Detect which cell encompasses the target text, then output its [X, Y] center coordinate. 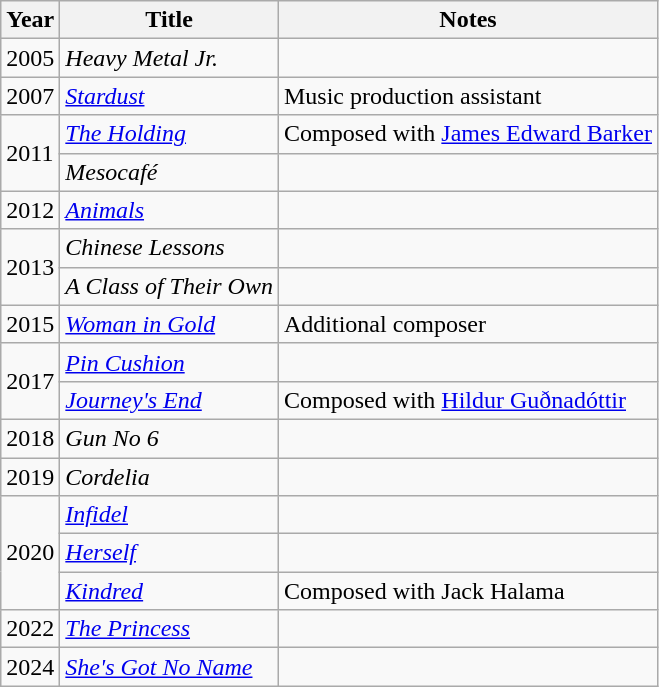
2017 [30, 381]
2019 [30, 477]
Composed with Jack Halama [468, 591]
Music production assistant [468, 96]
2005 [30, 58]
2015 [30, 324]
2020 [30, 553]
Pin Cushion [170, 362]
Chinese Lessons [170, 248]
2018 [30, 438]
2011 [30, 153]
She's Got No Name [170, 667]
Animals [170, 210]
Composed with Hildur Guðnadóttir [468, 400]
Herself [170, 553]
The Princess [170, 629]
Mesocafé [170, 172]
Infidel [170, 515]
Year [30, 20]
Journey's End [170, 400]
2024 [30, 667]
Notes [468, 20]
Composed with James Edward Barker [468, 134]
Stardust [170, 96]
Heavy Metal Jr. [170, 58]
Cordelia [170, 477]
Additional composer [468, 324]
2013 [30, 267]
2012 [30, 210]
The Holding [170, 134]
Woman in Gold [170, 324]
2022 [30, 629]
Title [170, 20]
A Class of Their Own [170, 286]
Gun No 6 [170, 438]
2007 [30, 96]
Kindred [170, 591]
